Return (x, y) of the center of cell containing provided text 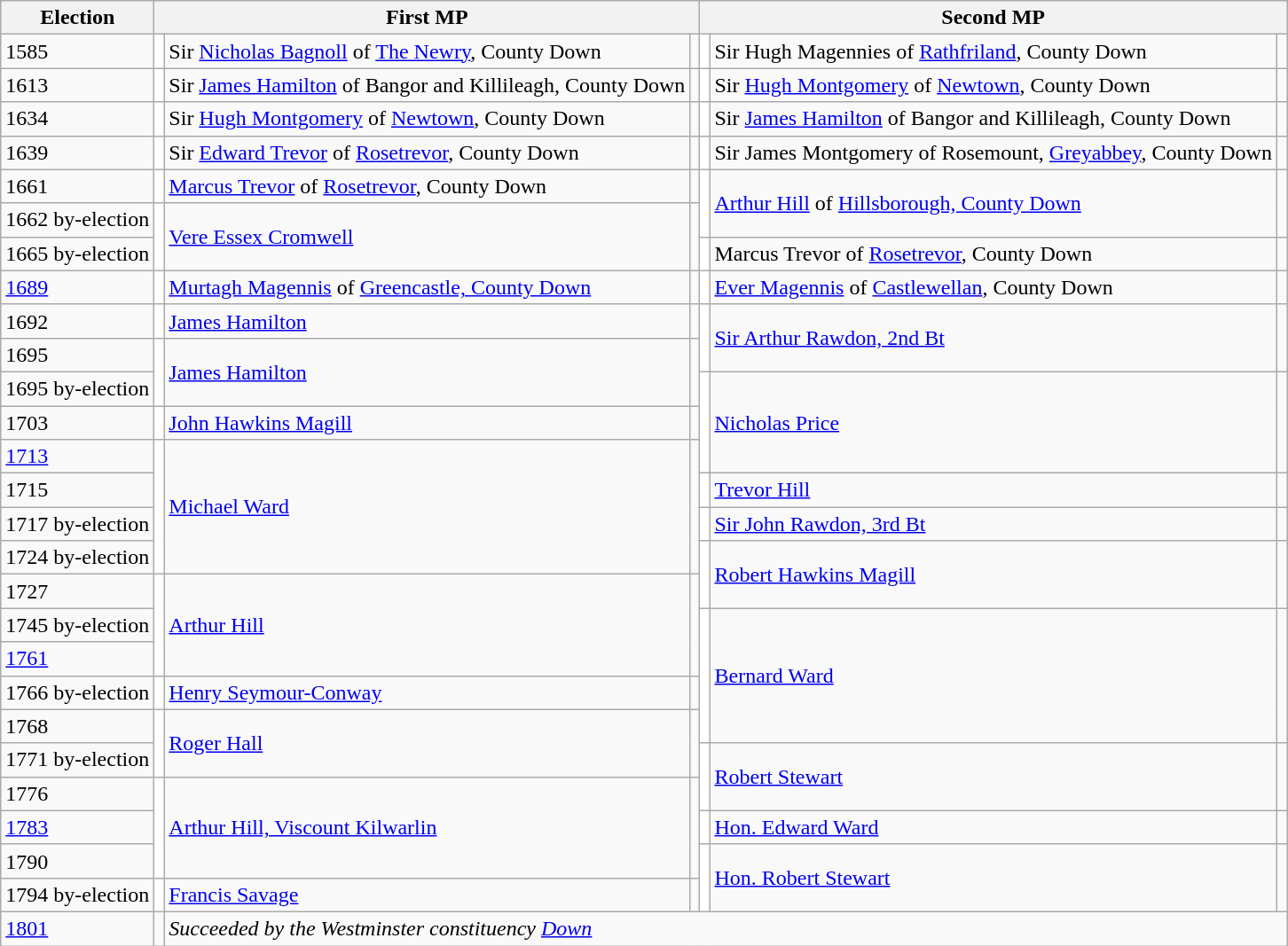
1613 (78, 85)
Trevor Hill (993, 490)
1724 by-election (78, 558)
Sir Edward Trevor of Rosetrevor, County Down (428, 152)
1761 (78, 659)
1727 (78, 591)
John Hawkins Magill (428, 423)
Sir Nicholas Bagnoll of The Newry, County Down (428, 51)
Arthur Hill of Hillsborough, County Down (993, 203)
Robert Stewart (993, 777)
First MP (428, 18)
Sir Arthur Rawdon, 2nd Bt (993, 338)
1776 (78, 794)
1715 (78, 490)
Succeeded by the Westminster constituency Down (726, 928)
Sir Hugh Magennies of Rathfriland, County Down (993, 51)
1689 (78, 287)
Sir James Montgomery of Rosemount, Greyabbey, County Down (993, 152)
Arthur Hill, Viscount Kilwarlin (428, 827)
1801 (78, 928)
1790 (78, 861)
1794 by-election (78, 895)
1634 (78, 119)
1665 by-election (78, 254)
Roger Hall (428, 743)
Francis Savage (428, 895)
1703 (78, 423)
1768 (78, 726)
Hon. Edward Ward (993, 827)
1695 by-election (78, 388)
Second MP (993, 18)
Sir John Rawdon, 3rd Bt (993, 524)
Hon. Robert Stewart (993, 878)
Michael Ward (428, 507)
1717 by-election (78, 524)
1661 (78, 186)
Nicholas Price (993, 422)
1692 (78, 321)
1771 by-election (78, 760)
1662 by-election (78, 220)
1745 by-election (78, 625)
Robert Hawkins Magill (993, 575)
Murtagh Magennis of Greencastle, County Down (428, 287)
Bernard Ward (993, 676)
Arthur Hill (428, 625)
Vere Essex Cromwell (428, 237)
Ever Magennis of Castlewellan, County Down (993, 287)
1695 (78, 355)
1585 (78, 51)
Henry Seymour-Conway (428, 692)
1783 (78, 827)
1639 (78, 152)
1766 by-election (78, 692)
Election (78, 18)
1713 (78, 457)
